Return the [x, y] coordinate for the center point of the cell that contains the specified text.  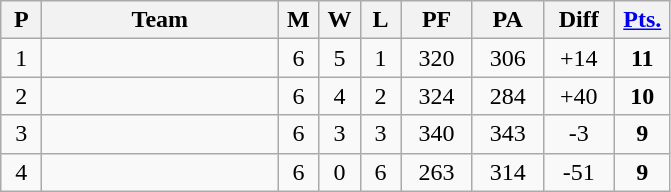
0 [340, 172]
W [340, 20]
263 [436, 172]
306 [508, 58]
324 [436, 96]
+40 [578, 96]
-3 [578, 134]
P [22, 20]
320 [436, 58]
-51 [578, 172]
Team [160, 20]
10 [642, 96]
PF [436, 20]
+14 [578, 58]
284 [508, 96]
340 [436, 134]
PA [508, 20]
314 [508, 172]
11 [642, 58]
L [380, 20]
Diff [578, 20]
5 [340, 58]
M [298, 20]
Pts. [642, 20]
343 [508, 134]
